Provide the [x, y] coordinate of the cell's center where the given text is located.  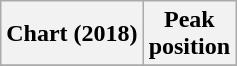
Chart (2018) [72, 34]
Peak position [189, 34]
